Capture the cell that displays the provided text and extract its (X, Y) central coordinate. 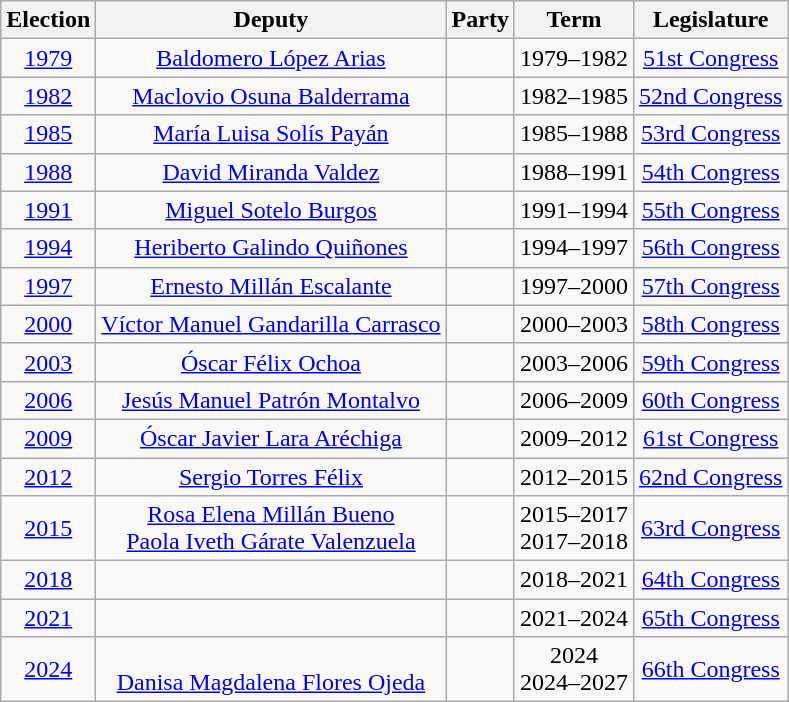
Sergio Torres Félix (271, 477)
Term (574, 20)
52nd Congress (711, 96)
64th Congress (711, 580)
2012–2015 (574, 477)
2006 (48, 400)
54th Congress (711, 172)
53rd Congress (711, 134)
Heriberto Galindo Quiñones (271, 248)
55th Congress (711, 210)
Jesús Manuel Patrón Montalvo (271, 400)
60th Congress (711, 400)
1982–1985 (574, 96)
2012 (48, 477)
Party (480, 20)
Óscar Javier Lara Aréchiga (271, 438)
1988–1991 (574, 172)
1985–1988 (574, 134)
51st Congress (711, 58)
2009 (48, 438)
20242024–2027 (574, 670)
2006–2009 (574, 400)
1979–1982 (574, 58)
1991–1994 (574, 210)
1979 (48, 58)
Miguel Sotelo Burgos (271, 210)
Óscar Félix Ochoa (271, 362)
62nd Congress (711, 477)
Maclovio Osuna Balderrama (271, 96)
Rosa Elena Millán BuenoPaola Iveth Gárate Valenzuela (271, 528)
2018 (48, 580)
2021–2024 (574, 618)
1991 (48, 210)
66th Congress (711, 670)
1988 (48, 172)
2009–2012 (574, 438)
1985 (48, 134)
Danisa Magdalena Flores Ojeda (271, 670)
2018–2021 (574, 580)
Deputy (271, 20)
63rd Congress (711, 528)
Ernesto Millán Escalante (271, 286)
2024 (48, 670)
1997 (48, 286)
María Luisa Solís Payán (271, 134)
2000–2003 (574, 324)
65th Congress (711, 618)
59th Congress (711, 362)
2015 (48, 528)
57th Congress (711, 286)
56th Congress (711, 248)
1994–1997 (574, 248)
1994 (48, 248)
1982 (48, 96)
1997–2000 (574, 286)
2003 (48, 362)
2003–2006 (574, 362)
58th Congress (711, 324)
2015–20172017–2018 (574, 528)
2000 (48, 324)
David Miranda Valdez (271, 172)
Election (48, 20)
Legislature (711, 20)
2021 (48, 618)
Baldomero López Arias (271, 58)
61st Congress (711, 438)
Víctor Manuel Gandarilla Carrasco (271, 324)
